Provide the [x, y] coordinate of the cell's center where the given text is located.  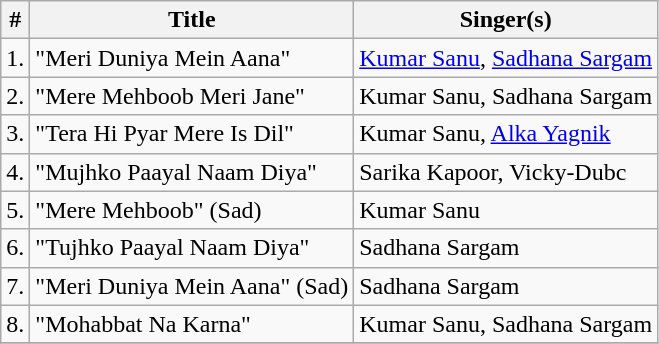
Kumar Sanu [506, 210]
Title [192, 20]
8. [16, 324]
"Meri Duniya Mein Aana" [192, 58]
# [16, 20]
Kumar Sanu, Alka Yagnik [506, 134]
"Tera Hi Pyar Mere Is Dil" [192, 134]
Singer(s) [506, 20]
"Mohabbat Na Karna" [192, 324]
4. [16, 172]
6. [16, 248]
"Meri Duniya Mein Aana" (Sad) [192, 286]
"Mere Mehboob" (Sad) [192, 210]
"Mujhko Paayal Naam Diya" [192, 172]
"Tujhko Paayal Naam Diya" [192, 248]
Sarika Kapoor, Vicky-Dubc [506, 172]
"Mere Mehboob Meri Jane" [192, 96]
1. [16, 58]
3. [16, 134]
7. [16, 286]
5. [16, 210]
2. [16, 96]
